Return [x, y] of the center of cell containing provided text 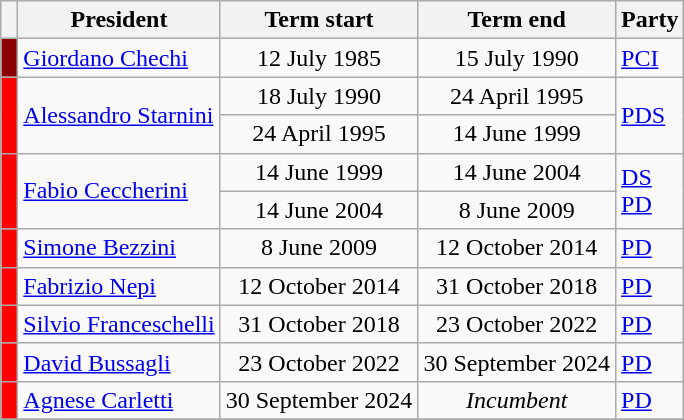
Term start [319, 20]
Incumbent [517, 400]
David Bussagli [119, 362]
Party [650, 20]
Simone Bezzini [119, 248]
Fabio Ceccherini [119, 191]
Term end [517, 20]
President [119, 20]
Silvio Franceschelli [119, 324]
18 July 1990 [319, 96]
12 July 1985 [319, 58]
Fabrizio Nepi [119, 286]
Agnese Carletti [119, 400]
PDS [650, 115]
15 July 1990 [517, 58]
Giordano Chechi [119, 58]
Alessandro Starnini [119, 115]
PCI [650, 58]
DSPD [650, 191]
